Extract the (x, y) coordinate from the center of the cell holding the provided text.  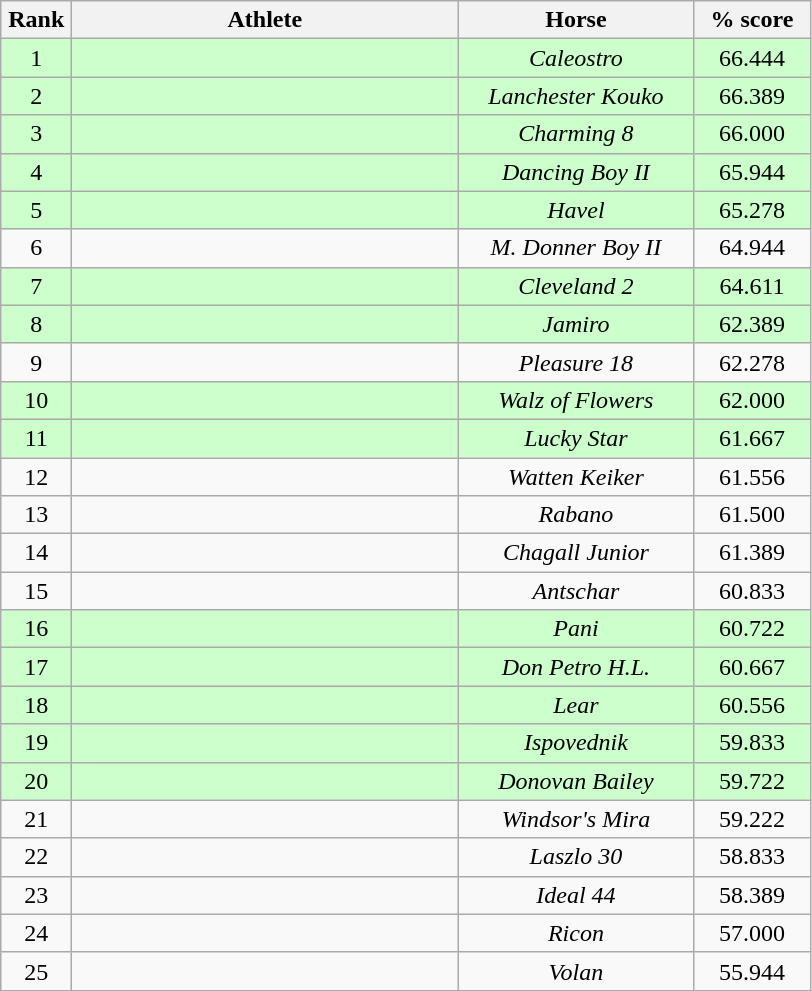
57.000 (752, 933)
% score (752, 20)
66.000 (752, 134)
Windsor's Mira (576, 819)
62.278 (752, 362)
19 (36, 743)
13 (36, 515)
Lear (576, 705)
64.611 (752, 286)
9 (36, 362)
59.833 (752, 743)
Watten Keiker (576, 477)
60.722 (752, 629)
Chagall Junior (576, 553)
4 (36, 172)
Dancing Boy II (576, 172)
Walz of Flowers (576, 400)
66.389 (752, 96)
Caleostro (576, 58)
16 (36, 629)
12 (36, 477)
Volan (576, 971)
60.667 (752, 667)
Don Petro H.L. (576, 667)
65.944 (752, 172)
58.389 (752, 895)
6 (36, 248)
60.556 (752, 705)
64.944 (752, 248)
8 (36, 324)
66.444 (752, 58)
M. Donner Boy II (576, 248)
20 (36, 781)
2 (36, 96)
Cleveland 2 (576, 286)
Athlete (265, 20)
Laszlo 30 (576, 857)
24 (36, 933)
11 (36, 438)
21 (36, 819)
3 (36, 134)
Pleasure 18 (576, 362)
60.833 (752, 591)
55.944 (752, 971)
1 (36, 58)
Lanchester Kouko (576, 96)
17 (36, 667)
Antschar (576, 591)
62.389 (752, 324)
61.556 (752, 477)
Ideal 44 (576, 895)
5 (36, 210)
15 (36, 591)
62.000 (752, 400)
14 (36, 553)
7 (36, 286)
Horse (576, 20)
Donovan Bailey (576, 781)
10 (36, 400)
22 (36, 857)
Havel (576, 210)
Lucky Star (576, 438)
Ricon (576, 933)
59.722 (752, 781)
61.667 (752, 438)
Ispovednik (576, 743)
Rabano (576, 515)
Jamiro (576, 324)
25 (36, 971)
59.222 (752, 819)
18 (36, 705)
61.389 (752, 553)
Pani (576, 629)
Charming 8 (576, 134)
65.278 (752, 210)
Rank (36, 20)
23 (36, 895)
58.833 (752, 857)
61.500 (752, 515)
